Determine the [X, Y] coordinate at the center of the cell enclosing the given text.  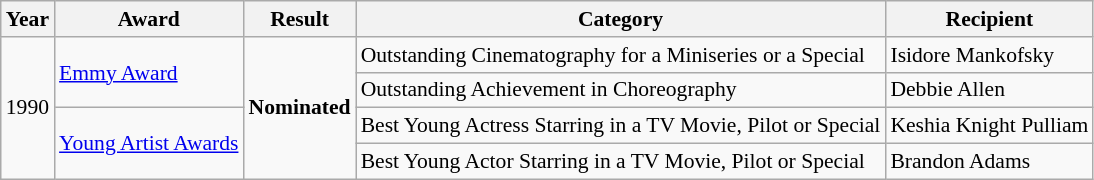
Emmy Award [148, 72]
Recipient [989, 19]
Category [621, 19]
Nominated [300, 108]
Young Artist Awards [148, 144]
Outstanding Cinematography for a Miniseries or a Special [621, 55]
Result [300, 19]
Debbie Allen [989, 90]
Outstanding Achievement in Choreography [621, 90]
Year [28, 19]
Keshia Knight Pulliam [989, 126]
Award [148, 19]
Best Young Actor Starring in a TV Movie, Pilot or Special [621, 162]
Isidore Mankofsky [989, 55]
1990 [28, 108]
Best Young Actress Starring in a TV Movie, Pilot or Special [621, 126]
Brandon Adams [989, 162]
